From the cell containing the given text, extract its center point as (X, Y) coordinate. 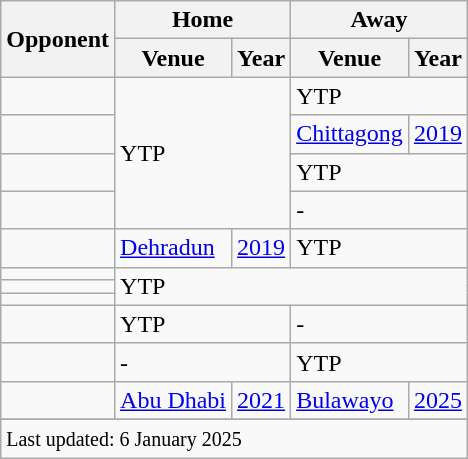
Bulawayo (350, 400)
Last updated: 6 January 2025 (234, 438)
Home (203, 20)
Abu Dhabi (174, 400)
Chittagong (350, 134)
2025 (438, 400)
2021 (262, 400)
Away (380, 20)
Dehradun (174, 248)
Opponent (58, 39)
